Scan for the cell matching the given text and deliver its [x, y] coordinate at center. 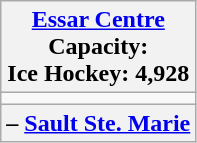
Essar CentreCapacity:Ice Hockey: 4,928 [98, 47]
– Sault Ste. Marie [98, 123]
